Scan for the cell matching the given text and deliver its [X, Y] coordinate at center. 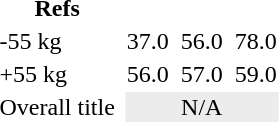
N/A [202, 107]
57.0 [202, 74]
59.0 [256, 74]
78.0 [256, 41]
37.0 [148, 41]
